Return the [x, y] coordinate for the center point of the cell that contains the specified text.  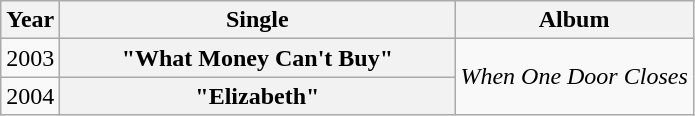
When One Door Closes [574, 77]
"What Money Can't Buy" [258, 58]
Single [258, 20]
2003 [30, 58]
Year [30, 20]
"Elizabeth" [258, 96]
Album [574, 20]
2004 [30, 96]
